Scan for the cell matching the given text and deliver its (x, y) coordinate at center. 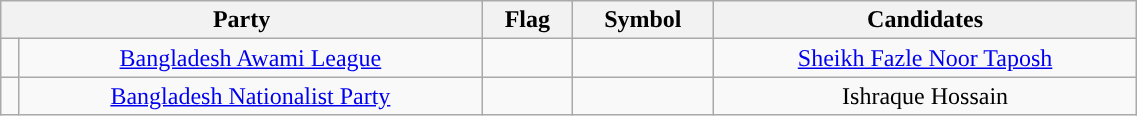
Flag (527, 20)
Ishraque Hossain (925, 96)
Candidates (925, 20)
Bangladesh Awami League (250, 58)
Symbol (642, 20)
Bangladesh Nationalist Party (250, 96)
Sheikh Fazle Noor Taposh (925, 58)
Party (242, 20)
